Locate the cell with the specified text and output its (x, y) center coordinate. 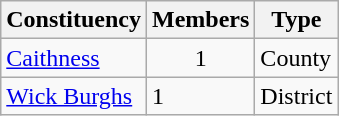
Caithness (74, 58)
Wick Burghs (74, 96)
District (296, 96)
County (296, 58)
Members (200, 20)
Constituency (74, 20)
Type (296, 20)
